Identify which cell holds the provided text, then report its (x, y) central coordinate. 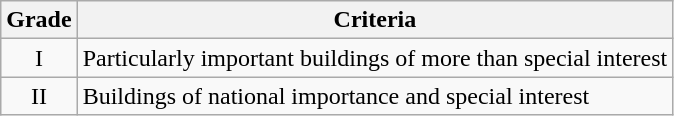
II (39, 96)
Particularly important buildings of more than special interest (375, 58)
Buildings of national importance and special interest (375, 96)
I (39, 58)
Grade (39, 20)
Criteria (375, 20)
